Detect which cell encompasses the target text, then output its [x, y] center coordinate. 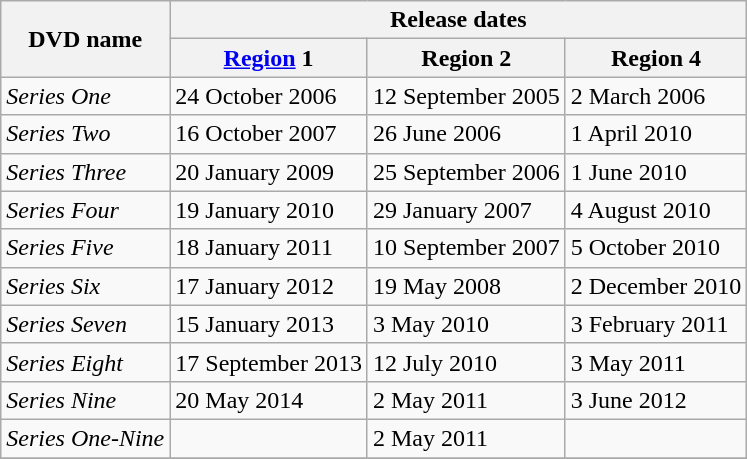
Region 4 [656, 58]
3 May 2010 [466, 324]
29 January 2007 [466, 210]
Series Two [86, 134]
15 January 2013 [269, 324]
12 July 2010 [466, 362]
5 October 2010 [656, 248]
4 August 2010 [656, 210]
10 September 2007 [466, 248]
19 January 2010 [269, 210]
19 May 2008 [466, 286]
Series Three [86, 172]
Release dates [458, 20]
Series Four [86, 210]
2 March 2006 [656, 96]
26 June 2006 [466, 134]
17 January 2012 [269, 286]
Series One-Nine [86, 438]
20 May 2014 [269, 400]
16 October 2007 [269, 134]
Region 1 [269, 58]
Series Six [86, 286]
12 September 2005 [466, 96]
Series Nine [86, 400]
24 October 2006 [269, 96]
DVD name [86, 39]
20 January 2009 [269, 172]
18 January 2011 [269, 248]
Series Five [86, 248]
3 February 2011 [656, 324]
3 May 2011 [656, 362]
3 June 2012 [656, 400]
17 September 2013 [269, 362]
Series One [86, 96]
1 June 2010 [656, 172]
1 April 2010 [656, 134]
Region 2 [466, 58]
Series Seven [86, 324]
2 December 2010 [656, 286]
Series Eight [86, 362]
25 September 2006 [466, 172]
